Return [x, y] of the center of cell containing provided text 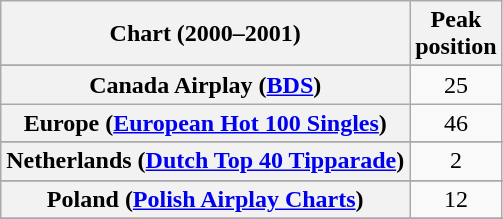
Netherlands (Dutch Top 40 Tipparade) [206, 161]
Canada Airplay (BDS) [206, 85]
12 [456, 199]
Peakposition [456, 34]
46 [456, 123]
2 [456, 161]
25 [456, 85]
Poland (Polish Airplay Charts) [206, 199]
Chart (2000–2001) [206, 34]
Europe (European Hot 100 Singles) [206, 123]
